Provide the (x, y) coordinate of the cell's center where the given text is located.  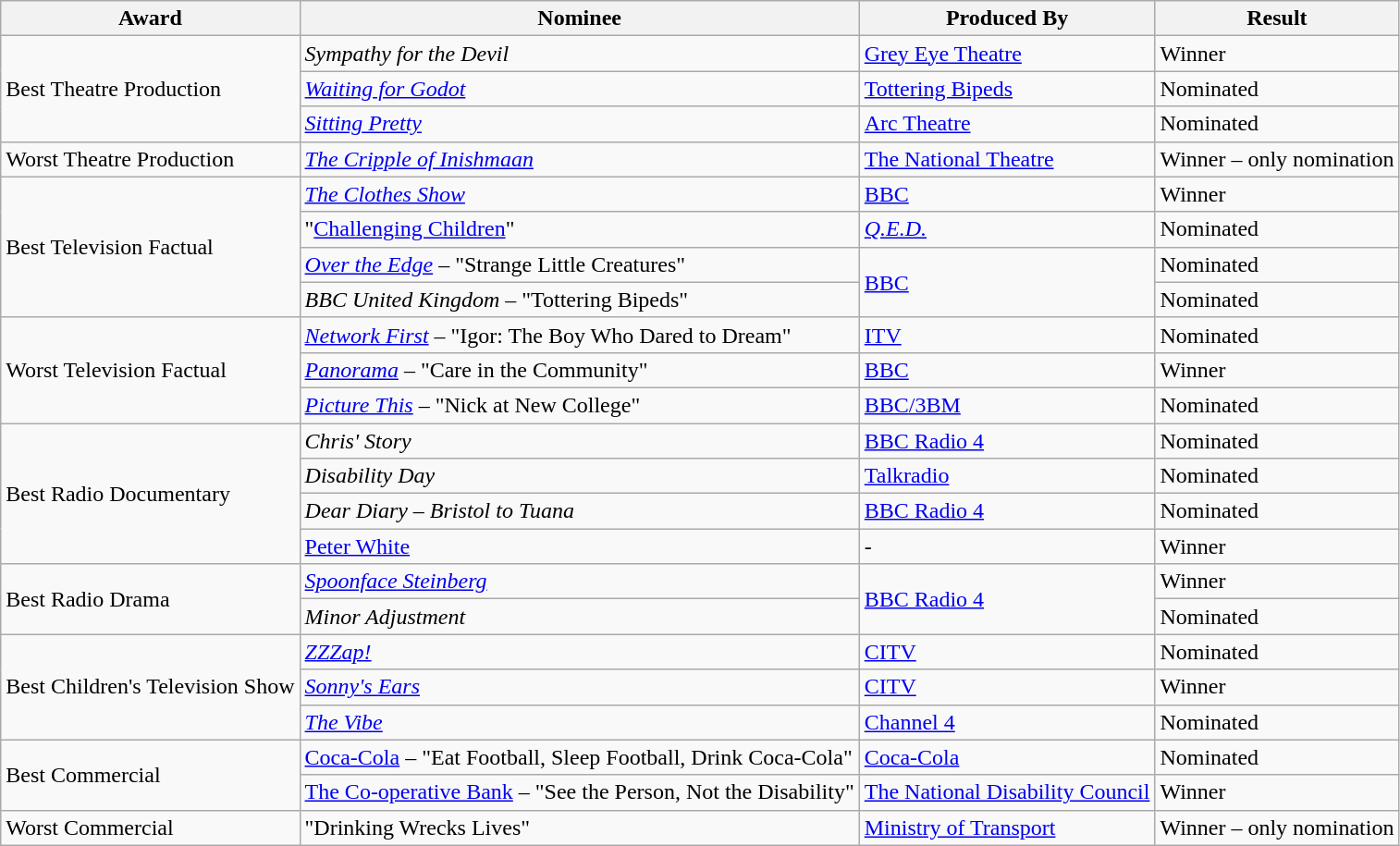
Waiting for Godot (579, 89)
Network First – "Igor: The Boy Who Dared to Dream" (579, 335)
Nominee (579, 18)
The National Theatre (1007, 159)
Best Television Factual (150, 247)
Grey Eye Theatre (1007, 54)
Channel 4 (1007, 722)
Coca-Cola (1007, 757)
Ministry of Transport (1007, 828)
Talkradio (1007, 476)
The Vibe (579, 722)
Result (1277, 18)
The National Disability Council (1007, 792)
ZZZap! (579, 652)
Worst Theatre Production (150, 159)
The Co-operative Bank – "See the Person, Not the Disability" (579, 792)
Best Commercial (150, 775)
Arc Theatre (1007, 124)
The Cripple of Inishmaan (579, 159)
Worst Commercial (150, 828)
Dear Diary – Bristol to Tuana (579, 511)
Sonny's Ears (579, 687)
Best Radio Drama (150, 599)
Best Theatre Production (150, 89)
BBC United Kingdom – "Tottering Bipeds" (579, 300)
Worst Television Factual (150, 370)
"Drinking Wrecks Lives" (579, 828)
Spoonface Steinberg (579, 582)
Best Radio Documentary (150, 494)
Tottering Bipeds (1007, 89)
"Challenging Children" (579, 229)
Disability Day (579, 476)
BBC/3BM (1007, 405)
Produced By (1007, 18)
Q.E.D. (1007, 229)
Picture This – "Nick at New College" (579, 405)
Sitting Pretty (579, 124)
Coca-Cola – "Eat Football, Sleep Football, Drink Coca-Cola" (579, 757)
Minor Adjustment (579, 617)
ITV (1007, 335)
Best Children's Television Show (150, 687)
Sympathy for the Devil (579, 54)
Over the Edge – "Strange Little Creatures" (579, 264)
Award (150, 18)
The Clothes Show (579, 194)
Panorama – "Care in the Community" (579, 370)
- (1007, 546)
Chris' Story (579, 441)
Peter White (579, 546)
